Locate the cell with the specified text and output its (X, Y) center coordinate. 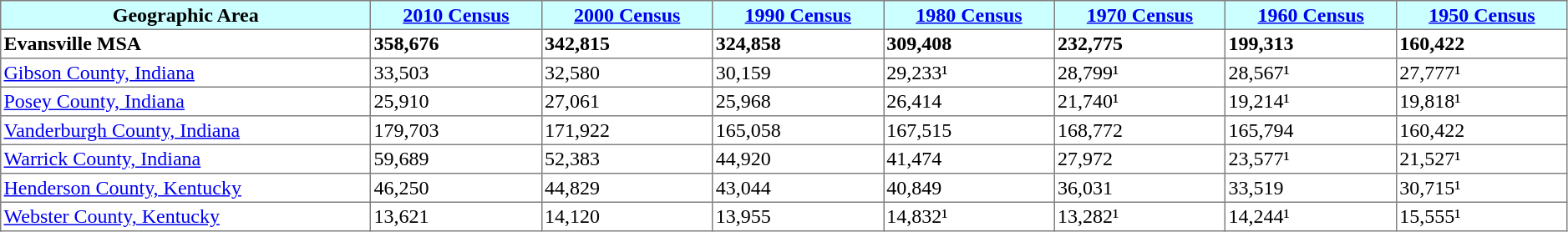
167,515 (969, 130)
21,740¹ (1139, 101)
40,849 (969, 188)
309,408 (969, 43)
165,794 (1312, 130)
179,703 (456, 130)
1950 Census (1482, 15)
165,058 (799, 130)
15,555¹ (1482, 216)
30,715¹ (1482, 188)
Webster County, Kentucky (185, 216)
25,910 (456, 101)
Gibson County, Indiana (185, 73)
27,777¹ (1482, 73)
13,621 (456, 216)
168,772 (1139, 130)
30,159 (799, 73)
27,972 (1139, 159)
52,383 (627, 159)
25,968 (799, 101)
Posey County, Indiana (185, 101)
41,474 (969, 159)
43,044 (799, 188)
1980 Census (969, 15)
1990 Census (799, 15)
171,922 (627, 130)
13,282¹ (1139, 216)
59,689 (456, 159)
44,920 (799, 159)
26,414 (969, 101)
13,955 (799, 216)
2000 Census (627, 15)
2010 Census (456, 15)
28,567¹ (1312, 73)
1960 Census (1312, 15)
27,061 (627, 101)
Geographic Area (185, 15)
Vanderburgh County, Indiana (185, 130)
29,233¹ (969, 73)
46,250 (456, 188)
28,799¹ (1139, 73)
14,120 (627, 216)
23,577¹ (1312, 159)
21,527¹ (1482, 159)
358,676 (456, 43)
Warrick County, Indiana (185, 159)
33,503 (456, 73)
14,244¹ (1312, 216)
Henderson County, Kentucky (185, 188)
44,829 (627, 188)
19,214¹ (1312, 101)
199,313 (1312, 43)
19,818¹ (1482, 101)
1970 Census (1139, 15)
324,858 (799, 43)
342,815 (627, 43)
33,519 (1312, 188)
32,580 (627, 73)
36,031 (1139, 188)
14,832¹ (969, 216)
232,775 (1139, 43)
Evansville MSA (185, 43)
